Determine the [x, y] coordinate at the center of the cell enclosing the given text.  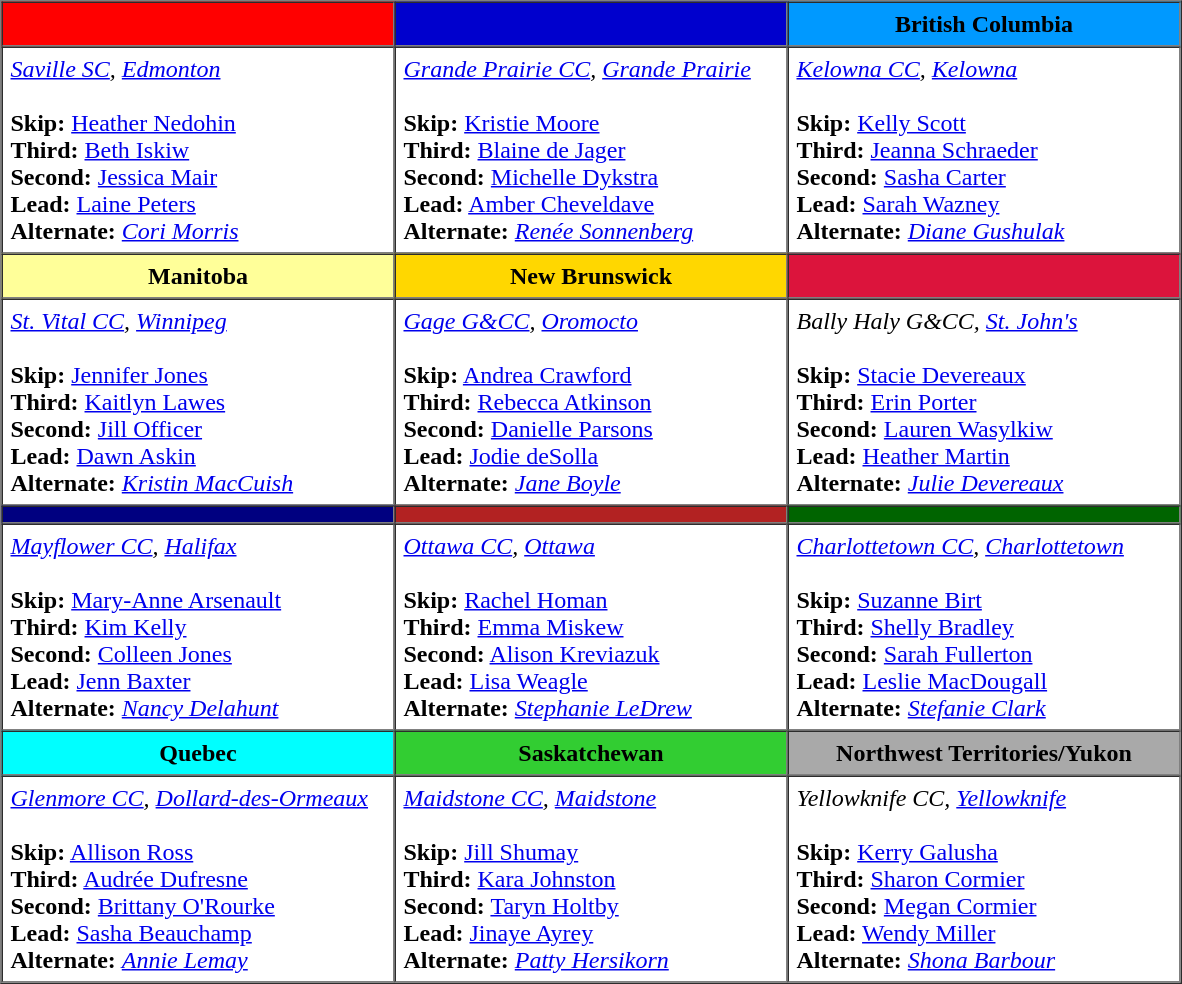
Manitoba [198, 276]
Yellowknife CC, YellowknifeSkip: Kerry Galusha Third: Sharon Cormier Second: Megan Cormier Lead: Wendy Miller Alternate: Shona Barbour [984, 880]
St. Vital CC, WinnipegSkip: Jennifer Jones Third: Kaitlyn Lawes Second: Jill Officer Lead: Dawn Askin Alternate: Kristin MacCuish [198, 402]
Maidstone CC, MaidstoneSkip: Jill Shumay Third: Kara Johnston Second: Taryn Holtby Lead: Jinaye Ayrey Alternate: Patty Hersikorn [590, 880]
Bally Haly G&CC, St. John'sSkip: Stacie Devereaux Third: Erin Porter Second: Lauren Wasylkiw Lead: Heather Martin Alternate: Julie Devereaux [984, 402]
Saskatchewan [590, 752]
Mayflower CC, HalifaxSkip: Mary-Anne Arsenault Third: Kim Kelly Second: Colleen Jones Lead: Jenn Baxter Alternate: Nancy Delahunt [198, 628]
Gage G&CC, OromoctoSkip: Andrea Crawford Third: Rebecca Atkinson Second: Danielle Parsons Lead: Jodie deSolla Alternate: Jane Boyle [590, 402]
Saville SC, EdmontonSkip: Heather Nedohin Third: Beth Iskiw Second: Jessica Mair Lead: Laine Peters Alternate: Cori Morris [198, 150]
Ottawa CC, OttawaSkip: Rachel Homan Third: Emma Miskew Second: Alison Kreviazuk Lead: Lisa Weagle Alternate: Stephanie LeDrew [590, 628]
Kelowna CC, KelownaSkip: Kelly Scott Third: Jeanna Schraeder Second: Sasha Carter Lead: Sarah Wazney Alternate: Diane Gushulak [984, 150]
Glenmore CC, Dollard-des-OrmeauxSkip: Allison Ross Third: Audrée Dufresne Second: Brittany O'Rourke Lead: Sasha Beauchamp Alternate: Annie Lemay [198, 880]
Northwest Territories/Yukon [984, 752]
Quebec [198, 752]
New Brunswick [590, 276]
Charlottetown CC, CharlottetownSkip: Suzanne Birt Third: Shelly Bradley Second: Sarah Fullerton Lead: Leslie MacDougall Alternate: Stefanie Clark [984, 628]
British Columbia [984, 24]
